Search for the cell housing the specified text and yield its [X, Y] center coordinate. 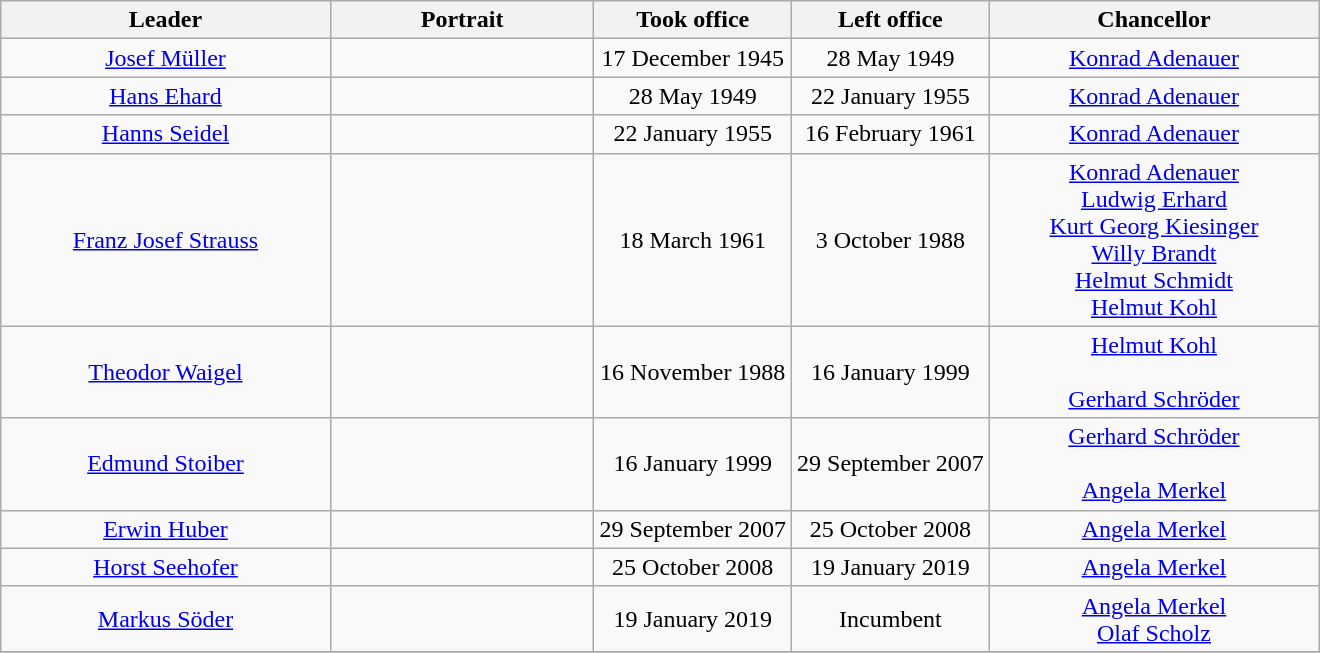
Konrad Adenauer Ludwig Erhard Kurt Georg Kiesinger Willy Brandt Helmut Schmidt Helmut Kohl [1154, 240]
18 March 1961 [693, 240]
Josef Müller [166, 58]
Markus Söder [166, 618]
Theodor Waigel [166, 372]
Hans Ehard [166, 96]
16 November 1988 [693, 372]
Leader [166, 20]
Chancellor [1154, 20]
Edmund Stoiber [166, 464]
17 December 1945 [693, 58]
3 October 1988 [891, 240]
Gerhard Schröder Angela Merkel [1154, 464]
16 February 1961 [891, 134]
Franz Josef Strauss [166, 240]
Helmut Kohl Gerhard Schröder [1154, 372]
Incumbent [891, 618]
Hanns Seidel [166, 134]
Horst Seehofer [166, 567]
Angela Merkel Olaf Scholz [1154, 618]
Erwin Huber [166, 529]
Portrait [462, 20]
Took office [693, 20]
Left office [891, 20]
